Search for the cell housing the specified text and yield its [X, Y] center coordinate. 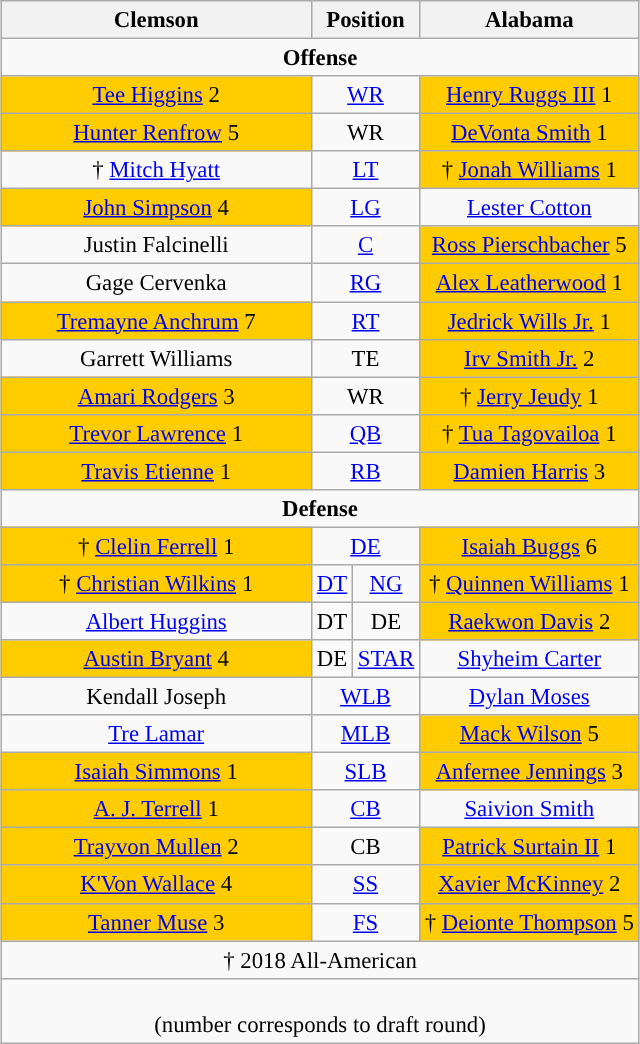
STAR [386, 659]
Austin Bryant 4 [156, 659]
DeVonta Smith 1 [529, 133]
† 2018 All-American [320, 960]
Tremayne Anchrum 7 [156, 321]
Trayvon Mullen 2 [156, 847]
Hunter Renfrow 5 [156, 133]
Amari Rodgers 3 [156, 396]
Offense [320, 58]
Tee Higgins 2 [156, 95]
Justin Falcinelli [156, 245]
Anfernee Jennings 3 [529, 772]
A. J. Terrell 1 [156, 809]
FS [365, 922]
† Tua Tagovailoa 1 [529, 433]
Ross Pierschbacher 5 [529, 245]
SLB [365, 772]
Raekwon Davis 2 [529, 621]
† Deionte Thompson 5 [529, 922]
Albert Huggins [156, 621]
Defense [320, 509]
† Clelin Ferrell 1 [156, 546]
RG [365, 283]
Travis Etienne 1 [156, 471]
TE [365, 358]
Alabama [529, 20]
Position [365, 20]
K'Von Wallace 4 [156, 885]
Dylan Moses [529, 697]
Saivion Smith [529, 809]
Garrett Williams [156, 358]
Patrick Surtain II 1 [529, 847]
LT [365, 170]
Irv Smith Jr. 2 [529, 358]
Lester Cotton [529, 208]
RB [365, 471]
† Quinnen Williams 1 [529, 584]
Jedrick Wills Jr. 1 [529, 321]
WLB [365, 697]
Clemson [156, 20]
SS [365, 885]
NG [386, 584]
† Jerry Jeudy 1 [529, 396]
(number corresponds to draft round) [320, 1010]
Damien Harris 3 [529, 471]
Kendall Joseph [156, 697]
Tre Lamar [156, 734]
Mack Wilson 5 [529, 734]
Xavier McKinney 2 [529, 885]
John Simpson 4 [156, 208]
MLB [365, 734]
Alex Leatherwood 1 [529, 283]
Gage Cervenka [156, 283]
Shyheim Carter [529, 659]
† Christian Wilkins 1 [156, 584]
RT [365, 321]
LG [365, 208]
Tanner Muse 3 [156, 922]
Henry Ruggs III 1 [529, 95]
† Mitch Hyatt [156, 170]
QB [365, 433]
Isaiah Buggs 6 [529, 546]
Isaiah Simmons 1 [156, 772]
† Jonah Williams 1 [529, 170]
Trevor Lawrence 1 [156, 433]
C [365, 245]
